Search for the cell housing the specified text and yield its (x, y) center coordinate. 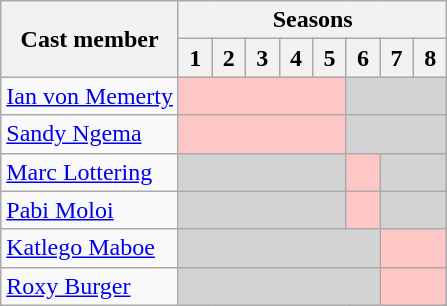
6 (363, 58)
4 (296, 58)
Cast member (90, 39)
Seasons (312, 20)
1 (195, 58)
Marc Lottering (90, 172)
Pabi Moloi (90, 210)
3 (263, 58)
Ian von Memerty (90, 96)
8 (430, 58)
2 (229, 58)
7 (397, 58)
Roxy Burger (90, 286)
Sandy Ngema (90, 134)
5 (330, 58)
Katlego Maboe (90, 248)
